Locate the cell with the specified text and output its [x, y] center coordinate. 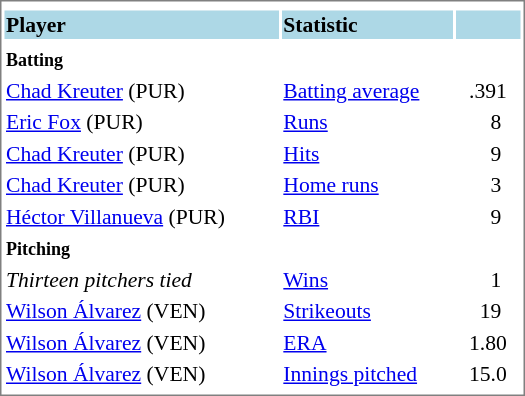
Runs [368, 122]
Innings pitched [368, 374]
8 [489, 122]
RBI [368, 216]
1 [489, 280]
Thirteen pitchers tied [141, 280]
Batting average [368, 90]
ERA [368, 342]
Hits [368, 154]
19 [489, 311]
Home runs [368, 185]
Statistic [368, 24]
15.0 [489, 374]
Batting [141, 59]
1.80 [489, 342]
Héctor Villanueva (PUR) [141, 216]
Strikeouts [368, 311]
3 [489, 185]
Pitching [141, 248]
Player [141, 24]
Eric Fox (PUR) [141, 122]
.391 [489, 90]
Wins [368, 280]
